Pinpoint the cell where the given text exists, returning its [x, y] midpoint coordinate. 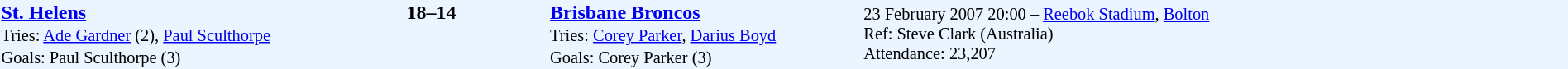
Brisbane Broncos [706, 12]
St. Helens [157, 12]
23 February 2007 20:00 – Reebok Stadium, BoltonRef: Steve Clark (Australia)Attendance: 23,207 [1216, 34]
Goals: Paul Sculthorpe (3) [157, 57]
Tries: Corey Parker, Darius Boyd [706, 36]
Goals: Corey Parker (3) [706, 57]
18–14 [431, 12]
Tries: Ade Gardner (2), Paul Sculthorpe [157, 36]
